Return (X, Y) of the center of cell containing provided text 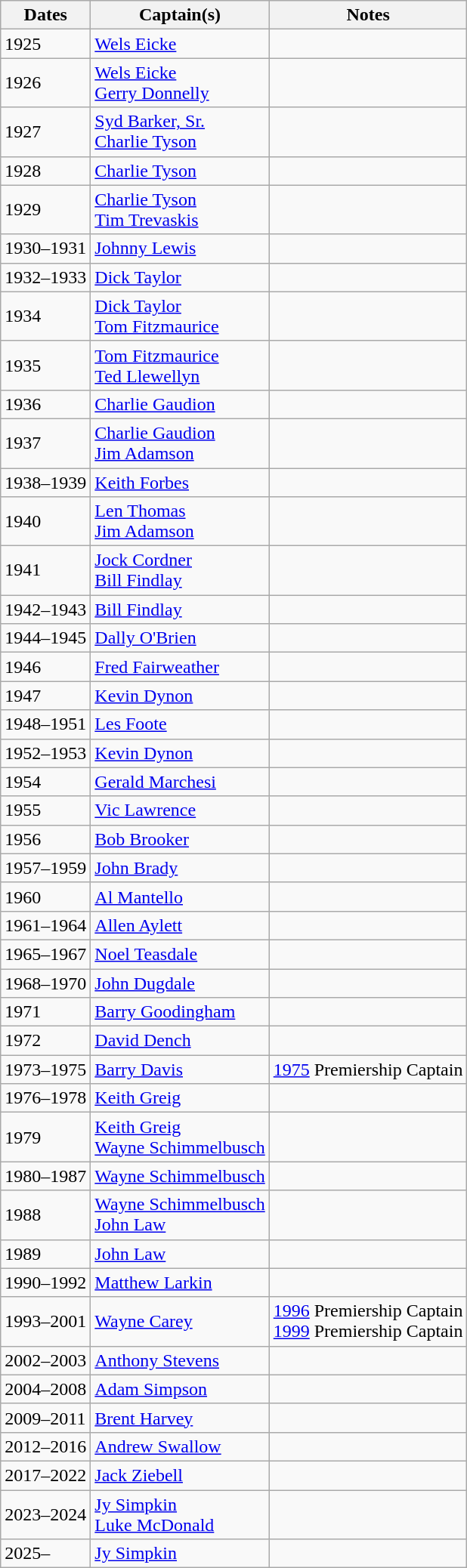
Keith Greig (180, 1098)
2002–2003 (45, 1360)
John Law (180, 1254)
Charlie GaudionJim Adamson (180, 443)
Charlie TysonTim Trevaskis (180, 210)
1948–1951 (45, 724)
2025– (45, 1554)
Notes (368, 15)
1968–1970 (45, 983)
Andrew Swallow (180, 1446)
2023–2024 (45, 1514)
Noel Teasdale (180, 954)
Barry Davis (180, 1070)
Al Mantello (180, 897)
2017–2022 (45, 1475)
1937 (45, 443)
1990–1992 (45, 1282)
1996 Premiership Captain1999 Premiership Captain (368, 1322)
1957–1959 (45, 868)
Charlie Tyson (180, 171)
1952–1953 (45, 753)
Matthew Larkin (180, 1282)
Adam Simpson (180, 1389)
2004–2008 (45, 1389)
Johnny Lewis (180, 248)
Dick TaylorTom Fitzmaurice (180, 316)
Dally O'Brien (180, 638)
1976–1978 (45, 1098)
1955 (45, 810)
1973–1975 (45, 1070)
2009–2011 (45, 1418)
1944–1945 (45, 638)
1935 (45, 366)
Wayne Carey (180, 1322)
David Dench (180, 1041)
Les Foote (180, 724)
Jock CordnerBill Findlay (180, 571)
1954 (45, 782)
Dates (45, 15)
Jack Ziebell (180, 1475)
Barry Goodingham (180, 1012)
1929 (45, 210)
Fred Fairweather (180, 667)
1947 (45, 696)
1972 (45, 1041)
Bill Findlay (180, 610)
1960 (45, 897)
Wels EickeGerry Donnelly (180, 83)
1961–1964 (45, 925)
1975 Premiership Captain (368, 1070)
Dick Taylor (180, 277)
1930–1931 (45, 248)
Brent Harvey (180, 1418)
1956 (45, 839)
Keith GreigWayne Schimmelbusch (180, 1137)
Len ThomasJim Adamson (180, 521)
Vic Lawrence (180, 810)
1988 (45, 1215)
1926 (45, 83)
Anthony Stevens (180, 1360)
1971 (45, 1012)
1965–1967 (45, 954)
John Brady (180, 868)
1927 (45, 131)
1936 (45, 404)
Keith Forbes (180, 483)
1993–2001 (45, 1322)
Wayne SchimmelbuschJohn Law (180, 1215)
Jy SimpkinLuke McDonald (180, 1514)
1942–1943 (45, 610)
1932–1933 (45, 277)
John Dugdale (180, 983)
1946 (45, 667)
1934 (45, 316)
Allen Aylett (180, 925)
Jy Simpkin (180, 1554)
Syd Barker, Sr.Charlie Tyson (180, 131)
Captain(s) (180, 15)
2012–2016 (45, 1446)
Bob Brooker (180, 839)
1941 (45, 571)
1938–1939 (45, 483)
Gerald Marchesi (180, 782)
1928 (45, 171)
Wels Eicke (180, 44)
1989 (45, 1254)
1940 (45, 521)
1979 (45, 1137)
Tom FitzmauriceTed Llewellyn (180, 366)
Wayne Schimmelbusch (180, 1176)
Charlie Gaudion (180, 404)
1925 (45, 44)
1980–1987 (45, 1176)
